Pinpoint the cell where the given text exists, returning its (X, Y) midpoint coordinate. 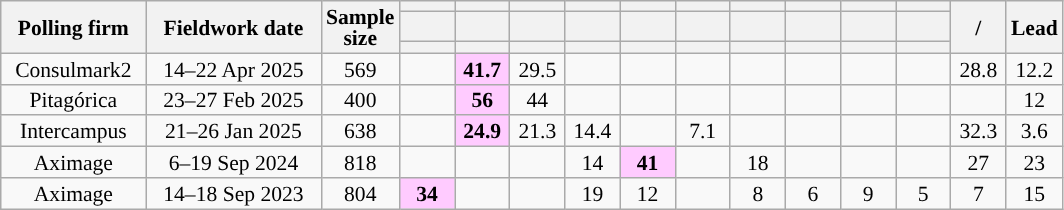
19 (592, 194)
7 (978, 194)
/ (978, 27)
34 (426, 194)
5 (924, 194)
Consulmark2 (74, 68)
Lead (1034, 27)
9 (868, 194)
8 (758, 194)
Intercampus (74, 132)
21–26 Jan 2025 (234, 132)
804 (360, 194)
7.1 (702, 132)
569 (360, 68)
Pitagórica (74, 100)
14–18 Sep 2023 (234, 194)
56 (482, 100)
638 (360, 132)
44 (538, 100)
29.5 (538, 68)
24.9 (482, 132)
15 (1034, 194)
28.8 (978, 68)
400 (360, 100)
Polling firm (74, 27)
12.2 (1034, 68)
27 (978, 162)
818 (360, 162)
14 (592, 162)
41.7 (482, 68)
18 (758, 162)
6–19 Sep 2024 (234, 162)
23–27 Feb 2025 (234, 100)
21.3 (538, 132)
6 (812, 194)
41 (648, 162)
23 (1034, 162)
14.4 (592, 132)
Samplesize (360, 27)
32.3 (978, 132)
3.6 (1034, 132)
14–22 Apr 2025 (234, 68)
Fieldwork date (234, 27)
